Output the (X, Y) coordinate of the center of the cell containing the given text.  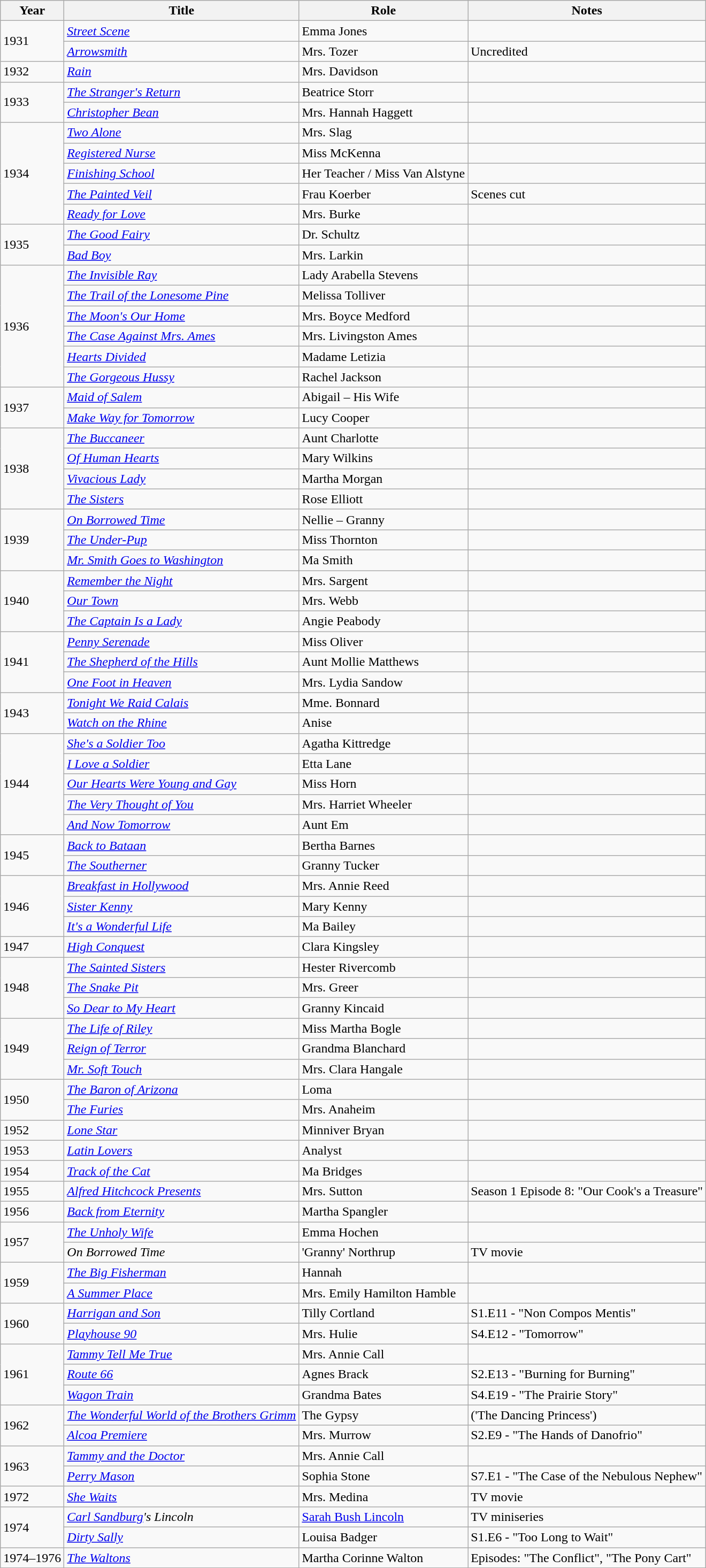
Mrs. Clara Hangale (383, 1069)
Ma Smith (383, 560)
Mrs. Livingston Ames (383, 336)
Street Scene (182, 31)
Track of the Cat (182, 1171)
Scenes cut (587, 194)
The Invisible Ray (182, 275)
Bad Boy (182, 255)
Breakfast in Hollywood (182, 886)
Mrs. Lydia Sandow (383, 682)
Season 1 Episode 8: "Our Cook's a Treasure" (587, 1191)
Perry Mason (182, 1476)
The Shepherd of the Hills (182, 662)
Angie Peabody (383, 621)
Mrs. Slag (383, 133)
Lady Arabella Stevens (383, 275)
Penny Serenade (182, 642)
The Big Fisherman (182, 1273)
Martha Corinne Walton (383, 1558)
S7.E1 - "The Case of the Nebulous Nephew" (587, 1476)
Latin Lovers (182, 1150)
Clara Kingsley (383, 947)
1935 (32, 244)
The Painted Veil (182, 194)
1941 (32, 662)
Mrs. Murrow (383, 1435)
1972 (32, 1496)
TV miniseries (587, 1517)
1948 (32, 988)
Mrs. Webb (383, 601)
Miss Horn (383, 784)
Mrs. Sargent (383, 580)
The Sisters (182, 499)
The Waltons (182, 1558)
Anise (383, 723)
Arrowsmith (182, 51)
Her Teacher / Miss Van Alstyne (383, 173)
The Buccaneer (182, 438)
Aunt Charlotte (383, 438)
The Southerner (182, 865)
Hannah (383, 1273)
1974–1976 (32, 1558)
Tilly Cortland (383, 1313)
She Waits (182, 1496)
Beatrice Storr (383, 92)
1960 (32, 1324)
Our Town (182, 601)
She's a Soldier Too (182, 743)
Carl Sandburg's Lincoln (182, 1517)
The Very Thought of You (182, 804)
Sophia Stone (383, 1476)
Christopher Bean (182, 112)
Route 66 (182, 1374)
Sarah Bush Lincoln (383, 1517)
Registered Nurse (182, 153)
Mrs. Davidson (383, 72)
Dirty Sally (182, 1537)
Two Alone (182, 133)
Louisa Badger (383, 1537)
1932 (32, 72)
It's a Wonderful Life (182, 927)
1954 (32, 1171)
Rain (182, 72)
Sister Kenny (182, 906)
Agatha Kittredge (383, 743)
1974 (32, 1527)
('The Dancing Princess') (587, 1415)
Uncredited (587, 51)
Tonight We Raid Calais (182, 703)
Agnes Brack (383, 1374)
Lucy Cooper (383, 418)
Frau Koerber (383, 194)
Granny Tucker (383, 865)
Madame Letizia (383, 357)
The Captain Is a Lady (182, 621)
Emma Hochen (383, 1232)
The Good Fairy (182, 234)
Make Way for Tomorrow (182, 418)
S1.E6 - "Too Long to Wait" (587, 1537)
1934 (32, 173)
Mrs. Hannah Haggett (383, 112)
1956 (32, 1211)
1947 (32, 947)
Miss Thornton (383, 540)
1952 (32, 1130)
Mrs. Medina (383, 1496)
The Gorgeous Hussy (182, 377)
Remember the Night (182, 580)
So Dear to My Heart (182, 1008)
The Life of Riley (182, 1028)
Ma Bailey (383, 927)
1944 (32, 784)
1950 (32, 1100)
S2.E13 - "Burning for Burning" (587, 1374)
Mrs. Sutton (383, 1191)
1945 (32, 855)
1953 (32, 1150)
Harrigan and Son (182, 1313)
1957 (32, 1242)
The Case Against Mrs. Ames (182, 336)
Melissa Tolliver (383, 296)
Mr. Soft Touch (182, 1069)
Etta Lane (383, 764)
Martha Spangler (383, 1211)
Mrs. Greer (383, 988)
Alfred Hitchcock Presents (182, 1191)
Mrs. Larkin (383, 255)
Playhouse 90 (182, 1334)
Lone Star (182, 1130)
Reign of Terror (182, 1049)
Title (182, 11)
Mme. Bonnard (383, 703)
Back from Eternity (182, 1211)
1962 (32, 1425)
Granny Kincaid (383, 1008)
Mrs. Hulie (383, 1334)
1931 (32, 41)
Rose Elliott (383, 499)
Role (383, 11)
Wagon Train (182, 1395)
Hester Rivercomb (383, 967)
Mrs. Burke (383, 214)
Miss Oliver (383, 642)
1943 (32, 713)
The Moon's Our Home (182, 316)
1949 (32, 1049)
Analyst (383, 1150)
The Under-Pup (182, 540)
A Summer Place (182, 1293)
Alcoa Premiere (182, 1435)
Our Hearts Were Young and Gay (182, 784)
And Now Tomorrow (182, 825)
Aunt Mollie Matthews (383, 662)
The Gypsy (383, 1415)
1955 (32, 1191)
1939 (32, 540)
Ready for Love (182, 214)
Mr. Smith Goes to Washington (182, 560)
Watch on the Rhine (182, 723)
1963 (32, 1466)
The Stranger's Return (182, 92)
1946 (32, 906)
1938 (32, 468)
Back to Bataan (182, 845)
1937 (32, 408)
S2.E9 - "The Hands of Danofrio" (587, 1435)
'Granny' Northrup (383, 1252)
Grandma Blanchard (383, 1049)
1959 (32, 1283)
Abigail – His Wife (383, 397)
Mrs. Harriet Wheeler (383, 804)
I Love a Soldier (182, 764)
Bertha Barnes (383, 845)
Episodes: "The Conflict", "The Pony Cart" (587, 1558)
Nellie – Granny (383, 519)
Dr. Schultz (383, 234)
Finishing School (182, 173)
Maid of Salem (182, 397)
Aunt Em (383, 825)
High Conquest (182, 947)
S4.E19 - "The Prairie Story" (587, 1395)
The Baron of Arizona (182, 1089)
Mary Kenny (383, 906)
Tammy and the Doctor (182, 1456)
Year (32, 11)
Tammy Tell Me True (182, 1354)
Mrs. Emily Hamilton Hamble (383, 1293)
Ma Bridges (383, 1171)
The Wonderful World of the Brothers Grimm (182, 1415)
1940 (32, 601)
The Trail of the Lonesome Pine (182, 296)
Emma Jones (383, 31)
Mrs. Anaheim (383, 1110)
Miss Martha Bogle (383, 1028)
The Snake Pit (182, 988)
Vivacious Lady (182, 479)
Loma (383, 1089)
The Sainted Sisters (182, 967)
Rachel Jackson (383, 377)
Miss McKenna (383, 153)
Of Human Hearts (182, 458)
Hearts Divided (182, 357)
Mrs. Annie Reed (383, 886)
Grandma Bates (383, 1395)
Notes (587, 11)
Mrs. Boyce Medford (383, 316)
1933 (32, 102)
Martha Morgan (383, 479)
One Foot in Heaven (182, 682)
Minniver Bryan (383, 1130)
Mary Wilkins (383, 458)
S4.E12 - "Tomorrow" (587, 1334)
The Furies (182, 1110)
1936 (32, 326)
The Unholy Wife (182, 1232)
S1.E11 - "Non Compos Mentis" (587, 1313)
Mrs. Tozer (383, 51)
1961 (32, 1374)
